Return [x, y] of the center of cell containing provided text 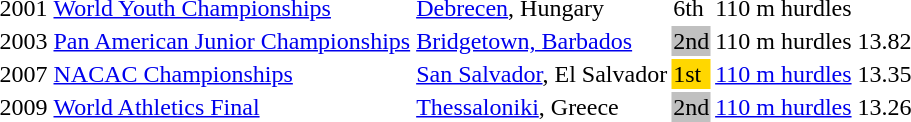
Thessaloniki, Greece [542, 107]
Pan American Junior Championships [232, 41]
Bridgetown, Barbados [542, 41]
NACAC Championships [232, 74]
1st [692, 74]
San Salvador, El Salvador [542, 74]
World Athletics Final [232, 107]
